Return the (x, y) coordinate for the center point of the cell that contains the specified text.  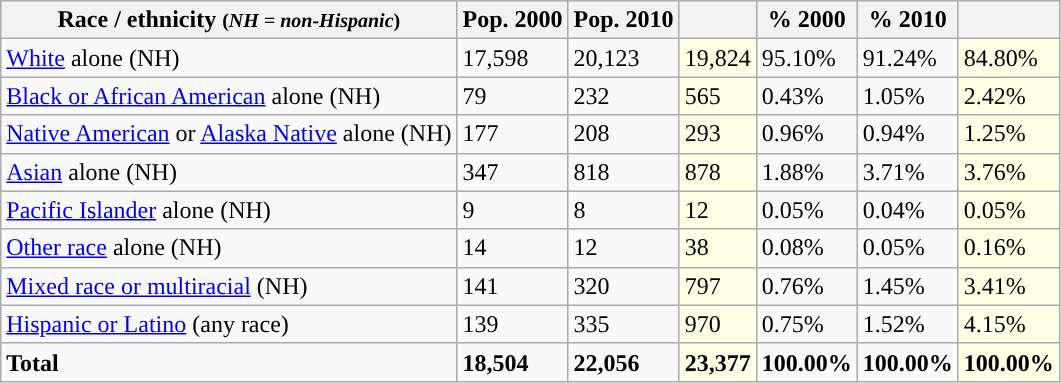
0.43% (806, 96)
Other race alone (NH) (229, 248)
17,598 (512, 58)
95.10% (806, 58)
1.45% (908, 286)
22,056 (624, 362)
177 (512, 134)
1.25% (1008, 134)
2.42% (1008, 96)
18,504 (512, 362)
970 (718, 324)
Pacific Islander alone (NH) (229, 210)
320 (624, 286)
Mixed race or multiracial (NH) (229, 286)
% 2010 (908, 20)
335 (624, 324)
139 (512, 324)
91.24% (908, 58)
3.71% (908, 172)
1.52% (908, 324)
Black or African American alone (NH) (229, 96)
208 (624, 134)
38 (718, 248)
0.04% (908, 210)
84.80% (1008, 58)
0.75% (806, 324)
878 (718, 172)
1.05% (908, 96)
20,123 (624, 58)
0.16% (1008, 248)
0.96% (806, 134)
% 2000 (806, 20)
565 (718, 96)
3.41% (1008, 286)
19,824 (718, 58)
Total (229, 362)
Race / ethnicity (NH = non-Hispanic) (229, 20)
797 (718, 286)
79 (512, 96)
1.88% (806, 172)
9 (512, 210)
347 (512, 172)
4.15% (1008, 324)
293 (718, 134)
Asian alone (NH) (229, 172)
0.08% (806, 248)
Pop. 2010 (624, 20)
Native American or Alaska Native alone (NH) (229, 134)
Pop. 2000 (512, 20)
3.76% (1008, 172)
0.94% (908, 134)
23,377 (718, 362)
0.76% (806, 286)
White alone (NH) (229, 58)
818 (624, 172)
8 (624, 210)
141 (512, 286)
14 (512, 248)
232 (624, 96)
Hispanic or Latino (any race) (229, 324)
